Extract the [x, y] coordinate from the center of the cell holding the provided text.  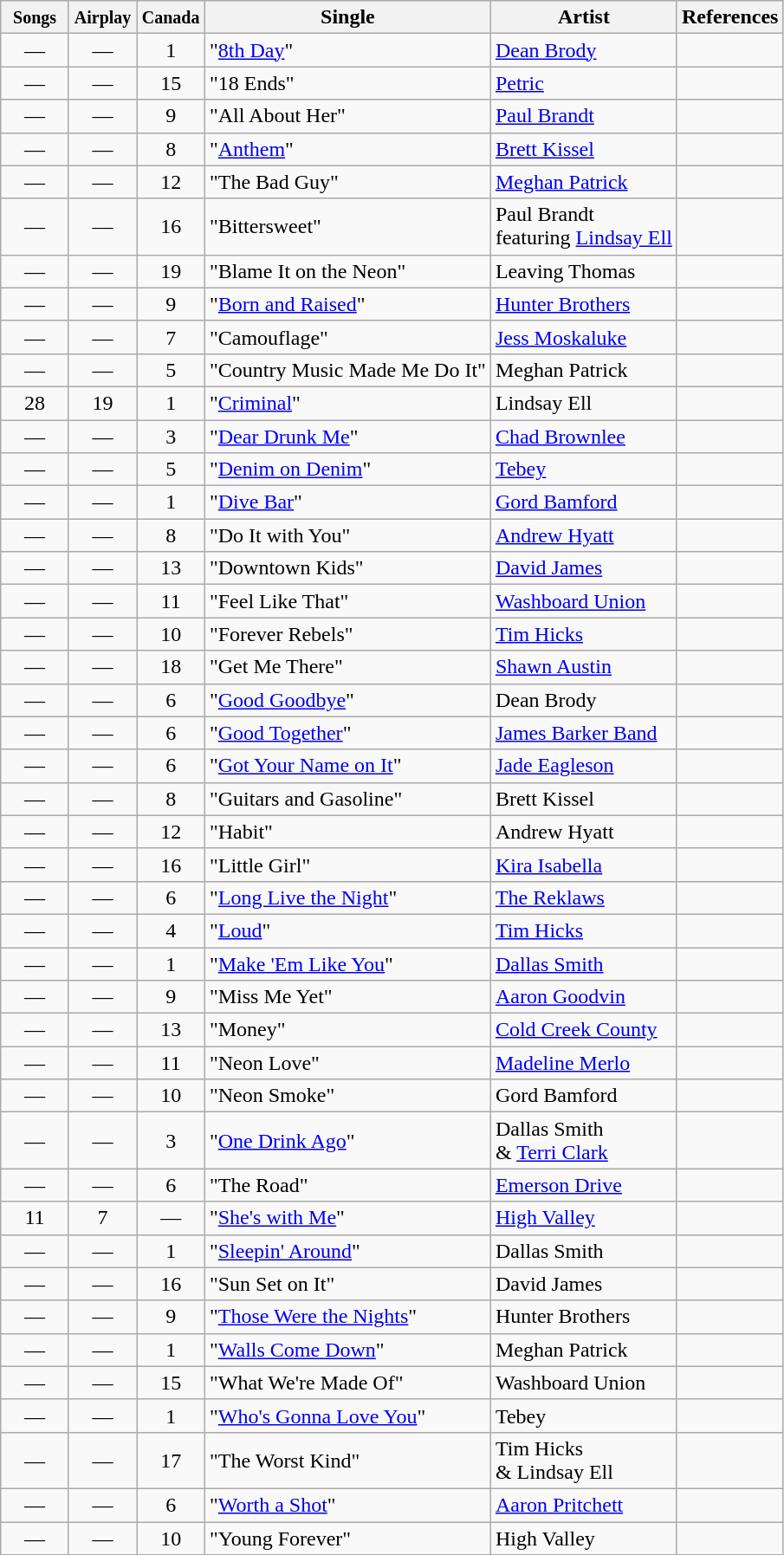
References [729, 17]
"What We're Made Of" [347, 1383]
Paul Brandt featuring Lindsay Ell [584, 227]
Dallas Smith & Terri Clark [584, 1140]
"Feel Like That" [347, 601]
"Denim on Denim" [347, 470]
18 [172, 667]
"Dear Drunk Me" [347, 436]
Paul Brandt [584, 116]
"All About Her" [347, 116]
4 [172, 930]
"Forever Rebels" [347, 634]
17 [172, 1461]
Emerson Drive [584, 1185]
"Guitars and Gasoline" [347, 799]
"Born and Raised" [347, 304]
"18 Ends" [347, 83]
"Make 'Em Like You" [347, 964]
"Blame It on the Neon" [347, 271]
Aaron Goodvin [584, 997]
"Do It with You" [347, 535]
Airplay [102, 17]
Cold Creek County [584, 1030]
"Loud" [347, 930]
"Little Girl" [347, 865]
"Get Me There" [347, 667]
Jade Eagleson [584, 766]
"Those Were the Nights" [347, 1317]
"Sleepin' Around" [347, 1251]
Aaron Pritchett [584, 1505]
"Neon Love" [347, 1063]
"Habit" [347, 832]
"8th Day" [347, 50]
Tim Hicks & Lindsay Ell [584, 1461]
"Bittersweet" [347, 227]
"Camouflage" [347, 337]
"Dive Bar" [347, 502]
Chad Brownlee [584, 436]
"Good Goodbye" [347, 700]
Shawn Austin [584, 667]
"Neon Smoke" [347, 1096]
"Young Forever" [347, 1538]
"Good Together" [347, 733]
"Miss Me Yet" [347, 997]
"Got Your Name on It" [347, 766]
28 [35, 403]
"Criminal" [347, 403]
"Downtown Kids" [347, 568]
"The Road" [347, 1185]
"Sun Set on It" [347, 1284]
Madeline Merlo [584, 1063]
Single [347, 17]
"She's with Me" [347, 1218]
The Reklaws [584, 897]
Canada [172, 17]
Lindsay Ell [584, 403]
"One Drink Ago" [347, 1140]
Petric [584, 83]
Jess Moskaluke [584, 337]
Songs [35, 17]
"Worth a Shot" [347, 1505]
"Anthem" [347, 149]
"Money" [347, 1030]
"The Worst Kind" [347, 1461]
Kira Isabella [584, 865]
"Who's Gonna Love You" [347, 1416]
James Barker Band [584, 733]
"Walls Come Down" [347, 1350]
"The Bad Guy" [347, 182]
"Country Music Made Me Do It" [347, 370]
Artist [584, 17]
"Long Live the Night" [347, 897]
Leaving Thomas [584, 271]
